Pinpoint the cell where the given text exists, returning its [X, Y] midpoint coordinate. 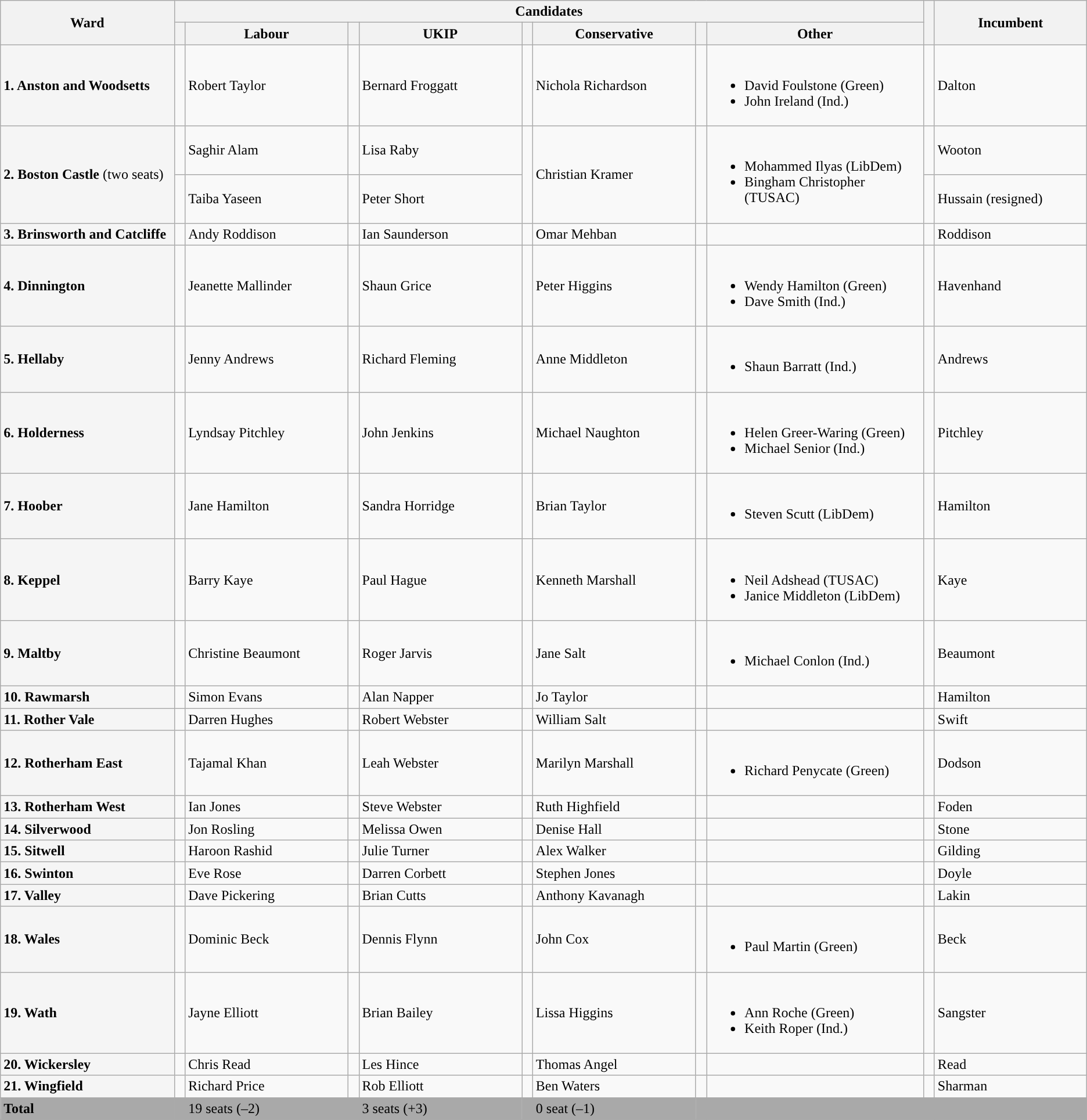
8. Keppel [87, 579]
Lyndsay Pitchley [267, 433]
Steve Webster [440, 807]
Wooton [1010, 150]
Jo Taylor [614, 697]
Dalton [1010, 85]
Ann Roche (Green)Keith Roper (Ind.) [815, 1013]
Candidates [549, 12]
Kenneth Marshall [614, 579]
Christine Beaumont [267, 653]
UKIP [440, 34]
Rob Elliott [440, 1086]
Julie Turner [440, 851]
Peter Short [440, 199]
Lisa Raby [440, 150]
Leah Webster [440, 763]
Andy Roddison [267, 234]
Simon Evans [267, 697]
Robert Taylor [267, 85]
Les Hince [440, 1064]
4. Dinnington [87, 286]
Andrews [1010, 359]
3. Brinsworth and Catcliffe [87, 234]
Stone [1010, 829]
6. Holderness [87, 433]
Eve Rose [267, 873]
Paul Hague [440, 579]
18. Wales [87, 939]
Darren Hughes [267, 719]
Beck [1010, 939]
Helen Greer-Waring (Green)Michael Senior (Ind.) [815, 433]
Alan Napper [440, 697]
Steven Scutt (LibDem) [815, 506]
Ian Saunderson [440, 234]
Doyle [1010, 873]
Ward [87, 23]
2. Boston Castle (two seats) [87, 174]
Dodson [1010, 763]
Roger Jarvis [440, 653]
Roddison [1010, 234]
Jayne Elliott [267, 1013]
3 seats (+3) [440, 1108]
Sangster [1010, 1013]
John Jenkins [440, 433]
19. Wath [87, 1013]
Tajamal Khan [267, 763]
Bernard Froggatt [440, 85]
Shaun Barratt (Ind.) [815, 359]
David Foulstone (Green)John Ireland (Ind.) [815, 85]
Brian Taylor [614, 506]
1. Anston and Woodsetts [87, 85]
15. Sitwell [87, 851]
21. Wingfield [87, 1086]
Total [87, 1108]
Robert Webster [440, 719]
Michael Conlon (Ind.) [815, 653]
Dominic Beck [267, 939]
Foden [1010, 807]
Pitchley [1010, 433]
Michael Naughton [614, 433]
Taiba Yaseen [267, 199]
Sharman [1010, 1086]
Shaun Grice [440, 286]
19 seats (–2) [267, 1108]
13. Rotherham West [87, 807]
9. Maltby [87, 653]
Barry Kaye [267, 579]
Omar Mehban [614, 234]
Chris Read [267, 1064]
Stephen Jones [614, 873]
Hussain (resigned) [1010, 199]
5. Hellaby [87, 359]
John Cox [614, 939]
12. Rotherham East [87, 763]
William Salt [614, 719]
Anthony Kavanagh [614, 895]
Ben Waters [614, 1086]
Saghir Alam [267, 150]
Lissa Higgins [614, 1013]
Sandra Horridge [440, 506]
Beaumont [1010, 653]
Read [1010, 1064]
Richard Price [267, 1086]
Wendy Hamilton (Green)Dave Smith (Ind.) [815, 286]
Dave Pickering [267, 895]
Gilding [1010, 851]
Lakin [1010, 895]
Havenhand [1010, 286]
Conservative [614, 34]
Other [815, 34]
Alex Walker [614, 851]
Labour [267, 34]
Jenny Andrews [267, 359]
Dennis Flynn [440, 939]
Neil Adshead (TUSAC)Janice Middleton (LibDem) [815, 579]
11. Rother Vale [87, 719]
Melissa Owen [440, 829]
Christian Kramer [614, 174]
Jane Hamilton [267, 506]
Kaye [1010, 579]
Jeanette Mallinder [267, 286]
Jane Salt [614, 653]
Mohammed Ilyas (LibDem)Bingham Christopher (TUSAC) [815, 174]
Brian Cutts [440, 895]
20. Wickersley [87, 1064]
Richard Fleming [440, 359]
Jon Rosling [267, 829]
16. Swinton [87, 873]
Brian Bailey [440, 1013]
Ruth Highfield [614, 807]
Denise Hall [614, 829]
Swift [1010, 719]
Nichola Richardson [614, 85]
14. Silverwood [87, 829]
Darren Corbett [440, 873]
17. Valley [87, 895]
Haroon Rashid [267, 851]
Marilyn Marshall [614, 763]
Peter Higgins [614, 286]
Richard Penycate (Green) [815, 763]
Incumbent [1010, 23]
Ian Jones [267, 807]
0 seat (–1) [614, 1108]
Paul Martin (Green) [815, 939]
Thomas Angel [614, 1064]
Anne Middleton [614, 359]
7. Hoober [87, 506]
10. Rawmarsh [87, 697]
